Detect which cell encompasses the target text, then output its [x, y] center coordinate. 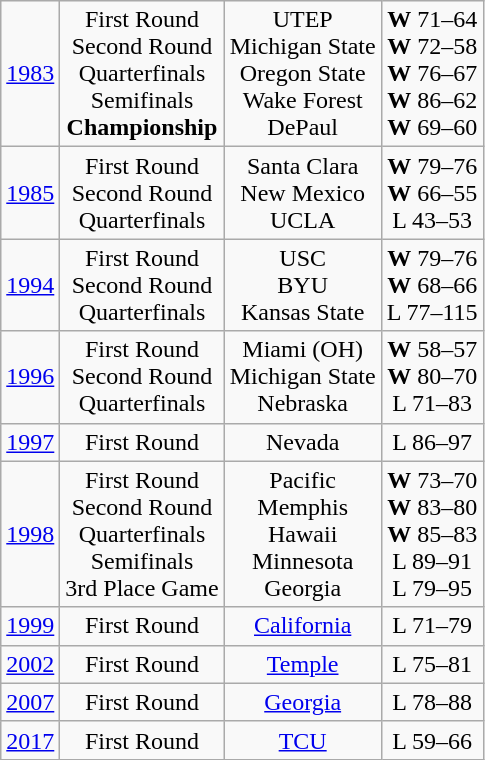
2017 [30, 740]
Georgia [302, 702]
W 79–76W 68–66L 77–115 [432, 285]
PacificMemphisHawaiiMinnesotaGeorgia [302, 534]
USCBYUKansas State [302, 285]
1999 [30, 626]
1983 [30, 74]
1994 [30, 285]
W 79–76W 66–55L 43–53 [432, 193]
First RoundSecond RoundQuarterfinalsSemifinalsChampionship [142, 74]
W 73–70W 83–80W 85–83L 89–91L 79–95 [432, 534]
W 58–57W 80–70L 71–83 [432, 377]
California [302, 626]
L 86–97 [432, 442]
1985 [30, 193]
1997 [30, 442]
2007 [30, 702]
1998 [30, 534]
UTEPMichigan StateOregon StateWake ForestDePaul [302, 74]
L 71–79 [432, 626]
First RoundSecond RoundQuarterfinalsSemifinals3rd Place Game [142, 534]
Nevada [302, 442]
Santa ClaraNew MexicoUCLA [302, 193]
1996 [30, 377]
L 78–88 [432, 702]
W 71–64W 72–58W 76–67W 86–62W 69–60 [432, 74]
Temple [302, 664]
L 59–66 [432, 740]
2002 [30, 664]
TCU [302, 740]
L 75–81 [432, 664]
Miami (OH)Michigan StateNebraska [302, 377]
